Identify which cell holds the provided text, then report its [X, Y] central coordinate. 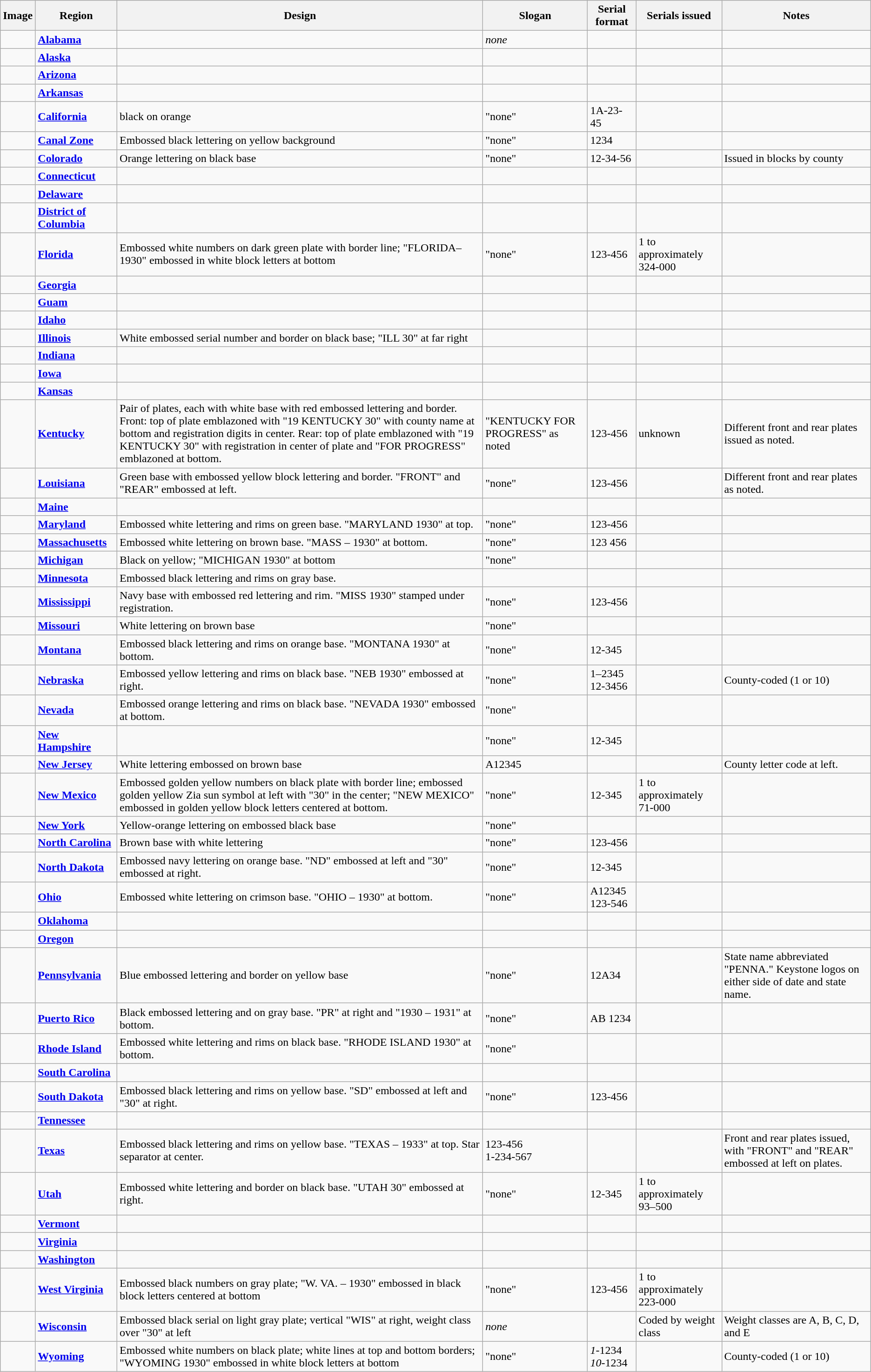
Arizona [76, 75]
Montana [76, 650]
Virginia [76, 1242]
1 to approximately 324-000 [679, 254]
Texas [76, 1151]
County letter code at left. [796, 765]
Embossed white numbers on black plate; white lines at top and bottom borders; "WYOMING 1930" embossed in white block letters at bottom [300, 1356]
Different front and rear plates as noted. [796, 483]
Blue embossed lettering and border on yellow base [300, 975]
Embossed black lettering on yellow background [300, 141]
Tennessee [76, 1121]
Indiana [76, 356]
Embossed orange lettering and rims on black base. "NEVADA 1930" embossed at bottom. [300, 710]
Maine [76, 507]
Embossed white lettering and rims on black base. "RHODE ISLAND 1930" at bottom. [300, 1048]
Embossed white lettering on crimson base. "OHIO – 1930" at bottom. [300, 897]
12-34-56 [612, 158]
1–234512-3456 [612, 680]
Black on yellow; "MICHIGAN 1930" at bottom [300, 560]
Embossed black serial on light gray plate; vertical "WIS" at right, weight class over "30" at left [300, 1326]
Massachusetts [76, 542]
Embossed navy lettering on orange base. "ND" embossed at left and "30" embossed at right. [300, 867]
District of Columbia [76, 218]
123 456 [612, 542]
AB 1234 [612, 1018]
Mississippi [76, 601]
1-123410-1234 [612, 1356]
Oklahoma [76, 921]
Puerto Rico [76, 1018]
Washington [76, 1259]
Michigan [76, 560]
New Hampshire [76, 741]
Pennsylvania [76, 975]
White lettering on brown base [300, 625]
Vermont [76, 1224]
Embossed black lettering and rims on orange base. "MONTANA 1930" at bottom. [300, 650]
Oregon [76, 939]
Idaho [76, 320]
1 to approximately 71-000 [679, 795]
unknown [679, 434]
Louisiana [76, 483]
123-4561-234-567 [535, 1151]
Embossed white lettering on brown base. "MASS – 1930" at bottom. [300, 542]
Image [18, 16]
Embossed black numbers on gray plate; "W. VA. – 1930" embossed in black block letters centered at bottom [300, 1290]
Nevada [76, 710]
Brown base with white lettering [300, 843]
Illinois [76, 338]
1234 [612, 141]
Embossed white numbers on dark green plate with border line; "FLORIDA–1930" embossed in white block letters at bottom [300, 254]
Orange lettering on black base [300, 158]
Georgia [76, 284]
South Dakota [76, 1096]
New Mexico [76, 795]
Issued in blocks by county [796, 158]
Wisconsin [76, 1326]
New Jersey [76, 765]
North Dakota [76, 867]
Embossed black lettering and rims on yellow base. "TEXAS – 1933" at top. Star separator at center. [300, 1151]
Coded by weight class [679, 1326]
Design [300, 16]
New York [76, 825]
Weight classes are A, B, C, D, and E [796, 1326]
North Carolina [76, 843]
Minnesota [76, 578]
12A34 [612, 975]
Alabama [76, 40]
Slogan [535, 16]
West Virginia [76, 1290]
South Carolina [76, 1072]
Wyoming [76, 1356]
Region [76, 16]
Different front and rear plates issued as noted. [796, 434]
Embossed black lettering and rims on gray base. [300, 578]
White embossed serial number and border on black base; "ILL 30" at far right [300, 338]
Canal Zone [76, 141]
Black embossed lettering and on gray base. "PR" at right and "1930 – 1931" at bottom. [300, 1018]
Rhode Island [76, 1048]
Front and rear plates issued, with "FRONT" and "REAR" embossed at left on plates. [796, 1151]
Ohio [76, 897]
1 to approximately 223-000 [679, 1290]
Navy base with embossed red lettering and rim. "MISS 1930" stamped under registration. [300, 601]
Notes [796, 16]
Connecticut [76, 176]
Kansas [76, 391]
Iowa [76, 373]
Serial format [612, 16]
Embossed white lettering and border on black base. "UTAH 30" embossed at right. [300, 1194]
Delaware [76, 194]
Embossed black lettering and rims on yellow base. "SD" embossed at left and "30" at right. [300, 1096]
Maryland [76, 525]
black on orange [300, 116]
Alaska [76, 57]
Florida [76, 254]
Embossed white lettering and rims on green base. "MARYLAND 1930" at top. [300, 525]
Guam [76, 303]
California [76, 116]
Nebraska [76, 680]
Arkansas [76, 93]
Yellow-orange lettering on embossed black base [300, 825]
Embossed yellow lettering and rims on black base. "NEB 1930" embossed at right. [300, 680]
Green base with embossed yellow block lettering and border. "FRONT" and "REAR" embossed at left. [300, 483]
Utah [76, 1194]
"KENTUCKY FOR PROGRESS" as noted [535, 434]
State name abbreviated "PENNA." Keystone logos on either side of date and state name. [796, 975]
1A-23-45 [612, 116]
A12345123-546 [612, 897]
Colorado [76, 158]
Serials issued [679, 16]
Missouri [76, 625]
1 to approximately 93–500 [679, 1194]
A12345 [535, 765]
Kentucky [76, 434]
White lettering embossed on brown base [300, 765]
